Locate the cell with the specified text and output its [x, y] center coordinate. 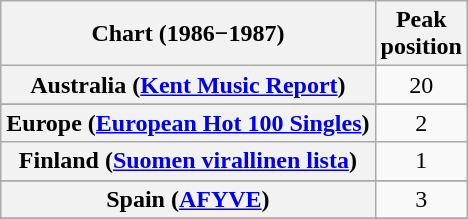
1 [421, 161]
Finland (Suomen virallinen lista) [188, 161]
Australia (Kent Music Report) [188, 85]
Spain (AFYVE) [188, 199]
Peakposition [421, 34]
20 [421, 85]
Chart (1986−1987) [188, 34]
Europe (European Hot 100 Singles) [188, 123]
3 [421, 199]
2 [421, 123]
